Search for the cell housing the specified text and yield its (x, y) center coordinate. 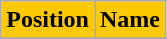
Name (130, 20)
Position (48, 20)
